Search for the cell housing the specified text and yield its [x, y] center coordinate. 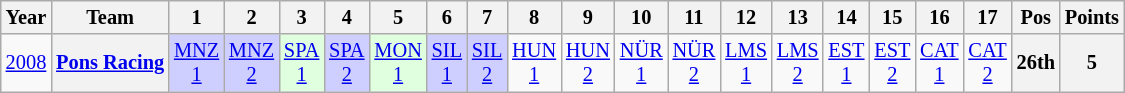
EST2 [892, 63]
Pons Racing [110, 63]
HUN2 [588, 63]
16 [939, 17]
HUN1 [534, 63]
26th [1036, 63]
MON1 [398, 63]
EST1 [846, 63]
12 [746, 17]
Team [110, 17]
CAT2 [987, 63]
8 [534, 17]
13 [798, 17]
LMS2 [798, 63]
SPA1 [302, 63]
MNZ1 [196, 63]
LMS1 [746, 63]
9 [588, 17]
7 [487, 17]
11 [694, 17]
10 [642, 17]
NÜR2 [694, 63]
Year [26, 17]
4 [346, 17]
SIL1 [447, 63]
6 [447, 17]
14 [846, 17]
MNZ2 [252, 63]
1 [196, 17]
NÜR1 [642, 63]
CAT1 [939, 63]
3 [302, 17]
Pos [1036, 17]
17 [987, 17]
Points [1092, 17]
2 [252, 17]
SIL2 [487, 63]
2008 [26, 63]
SPA2 [346, 63]
15 [892, 17]
